Detect which cell encompasses the target text, then output its [x, y] center coordinate. 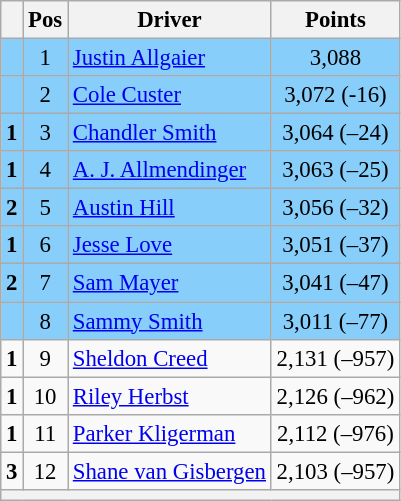
Pos [46, 20]
A. J. Allmendinger [170, 170]
Austin Hill [170, 208]
3,088 [335, 58]
Sammy Smith [170, 321]
11 [46, 433]
2,126 (–962) [335, 396]
5 [46, 208]
Jesse Love [170, 245]
4 [46, 170]
3,064 (–24) [335, 133]
Points [335, 20]
2,112 (–976) [335, 433]
Sheldon Creed [170, 358]
2,103 (–957) [335, 471]
Shane van Gisbergen [170, 471]
Justin Allgaier [170, 58]
6 [46, 245]
3,056 (–32) [335, 208]
2,131 (–957) [335, 358]
3,051 (–37) [335, 245]
12 [46, 471]
Cole Custer [170, 95]
8 [46, 321]
3,041 (–47) [335, 283]
Chandler Smith [170, 133]
3,011 (–77) [335, 321]
Driver [170, 20]
7 [46, 283]
9 [46, 358]
Riley Herbst [170, 396]
10 [46, 396]
3,072 (-16) [335, 95]
Sam Mayer [170, 283]
3,063 (–25) [335, 170]
Parker Kligerman [170, 433]
